Scan for the cell matching the given text and deliver its (x, y) coordinate at center. 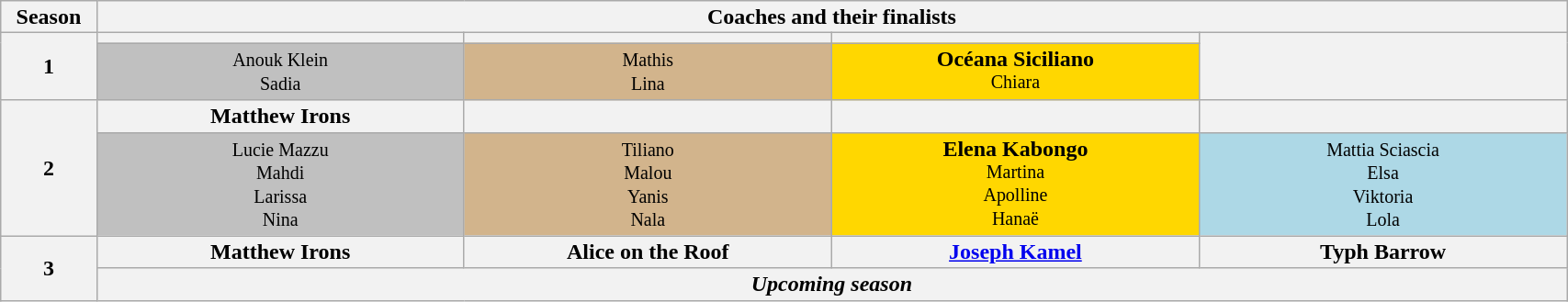
3 (49, 268)
Coaches and their finalists (832, 17)
Mattia SciasciaElsaViktoriaLola (1382, 184)
Océana Siciliano Chiara (1015, 72)
Lucie MazzuMahdiLarissaNina (280, 184)
Joseph Kamel (1015, 252)
2 (49, 168)
Season (49, 17)
Alice on the Roof (648, 252)
1 (49, 66)
Elena KabongoMartinaApollineHanaë (1015, 184)
Anouk KleinSadia (280, 72)
Upcoming season (832, 285)
TilianoMalouYanisNala (648, 184)
Typh Barrow (1382, 252)
Mathis Lina (648, 72)
